Return (x, y) of the center of cell containing provided text 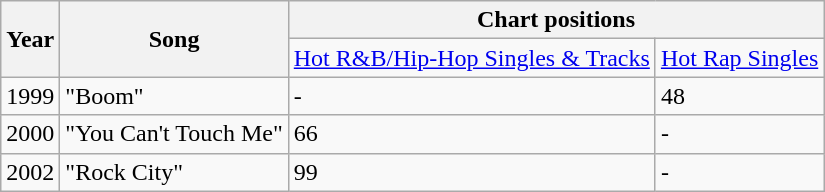
"You Can't Touch Me" (174, 134)
Song (174, 39)
2000 (30, 134)
99 (472, 172)
Year (30, 39)
Hot Rap Singles (739, 58)
48 (739, 96)
1999 (30, 96)
66 (472, 134)
"Rock City" (174, 172)
2002 (30, 172)
Hot R&B/Hip-Hop Singles & Tracks (472, 58)
Chart positions (556, 20)
"Boom" (174, 96)
